Locate the cell with the specified text and output its (x, y) center coordinate. 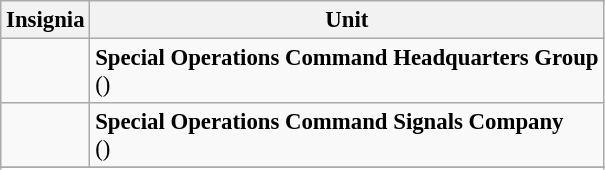
Insignia (46, 20)
Unit (347, 20)
Special Operations Command Signals Company() (347, 136)
Special Operations Command Headquarters Group() (347, 72)
